Determine the (X, Y) coordinate at the center of the cell enclosing the given text.  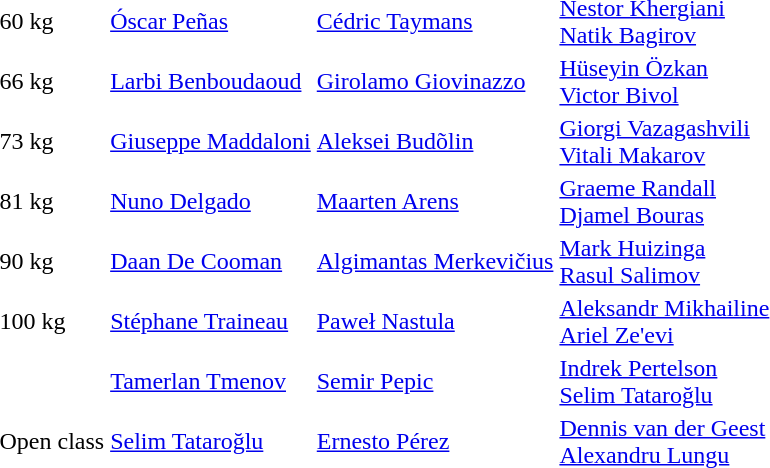
Daan De Cooman (211, 262)
Algimantas Merkevičius (435, 262)
Aleksei Budõlin (435, 142)
Paweł Nastula (435, 322)
Girolamo Giovinazzo (435, 82)
Maarten Arens (435, 202)
Larbi Benboudaoud (211, 82)
Tamerlan Tmenov (211, 382)
Semir Pepic (435, 382)
Stéphane Traineau (211, 322)
Nuno Delgado (211, 202)
Giuseppe Maddaloni (211, 142)
